Locate the cell with the specified text and output its (X, Y) center coordinate. 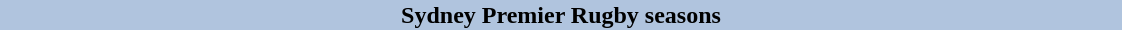
Sydney Premier Rugby seasons (561, 15)
